Pinpoint the cell where the given text exists, returning its [X, Y] midpoint coordinate. 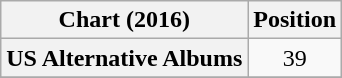
Chart (2016) [124, 20]
US Alternative Albums [124, 58]
39 [295, 58]
Position [295, 20]
